Capture the cell that displays the provided text and extract its (x, y) central coordinate. 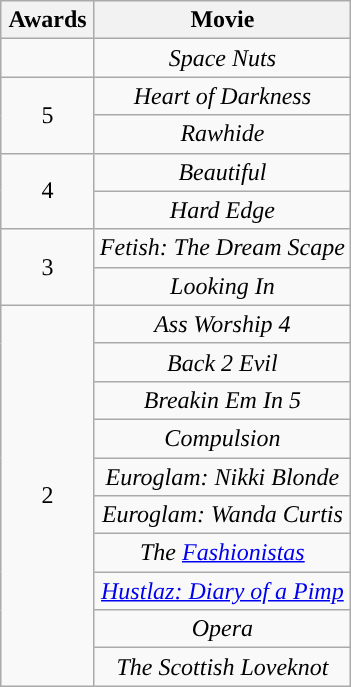
Hard Edge (222, 210)
Opera (222, 629)
Euroglam: Wanda Curtis (222, 515)
Ass Worship 4 (222, 324)
Rawhide (222, 134)
Fetish: The Dream Scape (222, 248)
Awards (48, 20)
Back 2 Evil (222, 362)
Looking In (222, 286)
Beautiful (222, 172)
The Scottish Loveknot (222, 667)
Heart of Darkness (222, 96)
Euroglam: Nikki Blonde (222, 477)
Space Nuts (222, 58)
Compulsion (222, 438)
The Fashionistas (222, 553)
4 (48, 191)
5 (48, 115)
Hustlaz: Diary of a Pimp (222, 591)
Breakin Em In 5 (222, 400)
Movie (222, 20)
2 (48, 496)
3 (48, 267)
